Return the (X, Y) coordinate for the center point of the cell that contains the specified text.  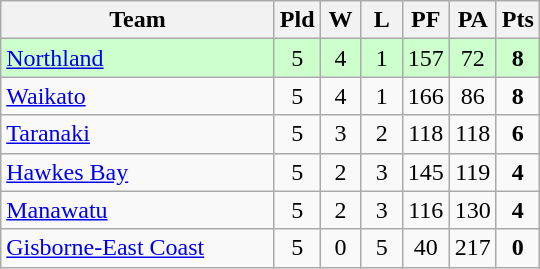
166 (426, 96)
Taranaki (138, 134)
Manawatu (138, 210)
145 (426, 172)
Pts (518, 20)
Team (138, 20)
72 (472, 58)
40 (426, 248)
Gisborne-East Coast (138, 248)
L (382, 20)
Waikato (138, 96)
Hawkes Bay (138, 172)
130 (472, 210)
116 (426, 210)
86 (472, 96)
Pld (297, 20)
PF (426, 20)
PA (472, 20)
6 (518, 134)
157 (426, 58)
119 (472, 172)
Northland (138, 58)
W (340, 20)
217 (472, 248)
